Pinpoint the cell where the given text exists, returning its [X, Y] midpoint coordinate. 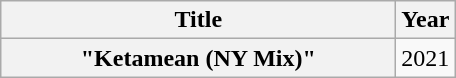
Year [426, 20]
Title [198, 20]
"Ketamean (NY Mix)" [198, 58]
2021 [426, 58]
